For the text-containing cell, return its midpoint in [x, y] coordinate format. 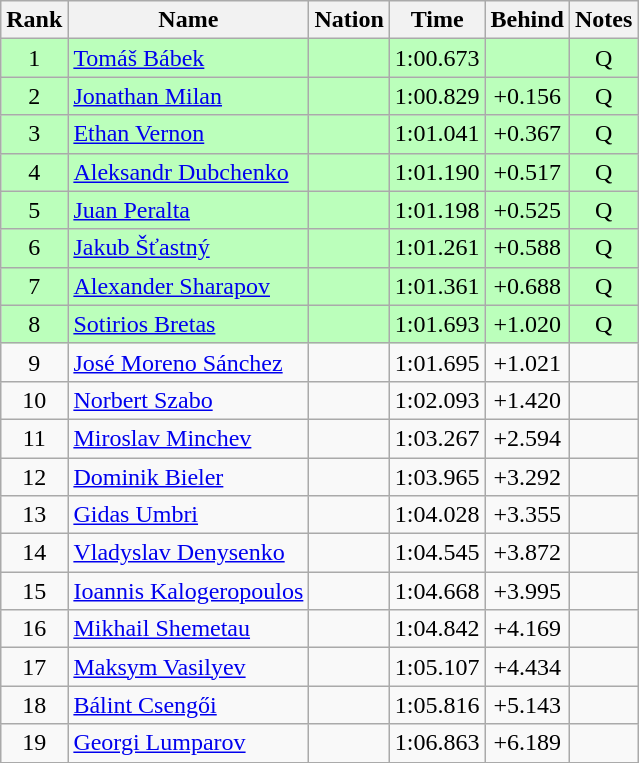
19 [34, 743]
Maksym Vasilyev [188, 667]
Alexander Sharapov [188, 286]
1:05.107 [437, 667]
1:01.190 [437, 172]
+0.156 [527, 96]
Gidas Umbri [188, 515]
Jonathan Milan [188, 96]
1:01.041 [437, 134]
+3.355 [527, 515]
Nation [349, 20]
10 [34, 400]
13 [34, 515]
Name [188, 20]
Bálint Csengői [188, 705]
Norbert Szabo [188, 400]
Rank [34, 20]
Ioannis Kalogeropoulos [188, 591]
1:04.668 [437, 591]
Juan Peralta [188, 210]
Behind [527, 20]
5 [34, 210]
Dominik Bieler [188, 477]
11 [34, 438]
1:03.965 [437, 477]
Tomáš Bábek [188, 58]
+1.021 [527, 362]
+0.588 [527, 248]
1:00.829 [437, 96]
7 [34, 286]
+5.143 [527, 705]
José Moreno Sánchez [188, 362]
3 [34, 134]
Time [437, 20]
Ethan Vernon [188, 134]
Mikhail Shemetau [188, 629]
16 [34, 629]
+2.594 [527, 438]
4 [34, 172]
Aleksandr Dubchenko [188, 172]
1:04.028 [437, 515]
+3.995 [527, 591]
1:04.842 [437, 629]
18 [34, 705]
+4.169 [527, 629]
+0.367 [527, 134]
12 [34, 477]
1:01.261 [437, 248]
1:01.695 [437, 362]
+1.020 [527, 324]
1 [34, 58]
Vladyslav Denysenko [188, 553]
+1.420 [527, 400]
Sotirios Bretas [188, 324]
1:01.361 [437, 286]
17 [34, 667]
+3.872 [527, 553]
1:04.545 [437, 553]
+0.525 [527, 210]
+0.688 [527, 286]
1:06.863 [437, 743]
+3.292 [527, 477]
8 [34, 324]
6 [34, 248]
1:00.673 [437, 58]
+0.517 [527, 172]
14 [34, 553]
9 [34, 362]
1:05.816 [437, 705]
Jakub Šťastný [188, 248]
Notes [603, 20]
1:03.267 [437, 438]
+4.434 [527, 667]
1:02.093 [437, 400]
Georgi Lumparov [188, 743]
Miroslav Minchev [188, 438]
1:01.198 [437, 210]
2 [34, 96]
+6.189 [527, 743]
1:01.693 [437, 324]
15 [34, 591]
